Search for the cell housing the specified text and yield its (x, y) center coordinate. 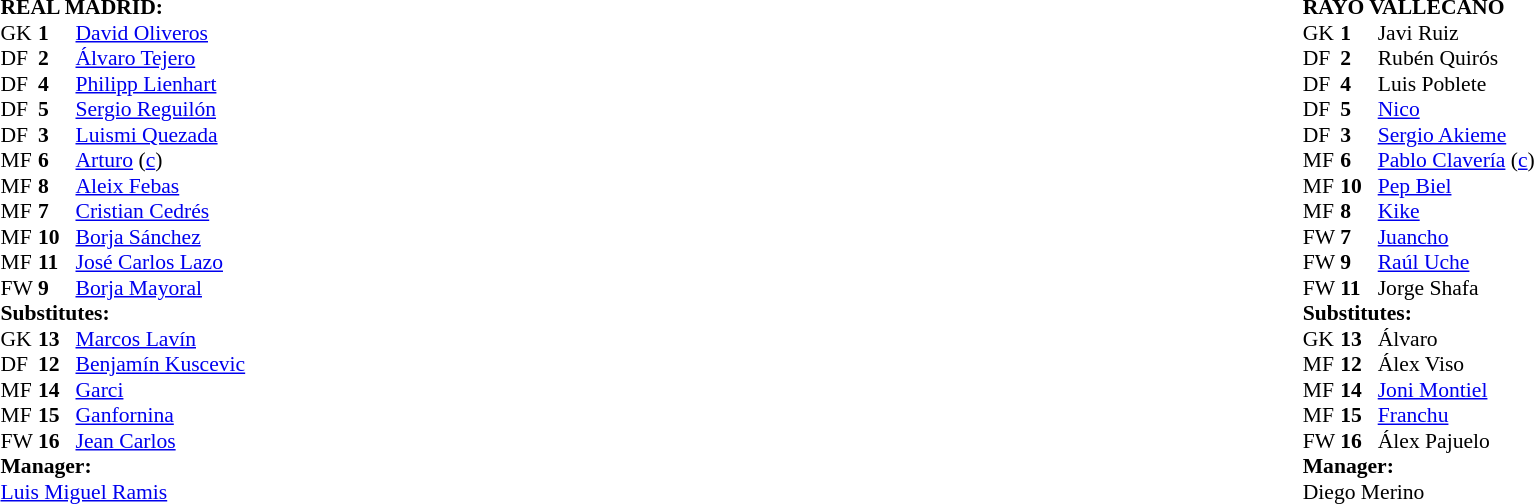
Philipp Lienhart (161, 84)
Jean Carlos (161, 441)
Borja Mayoral (161, 288)
Marcos Lavín (161, 339)
Arturo (c) (161, 161)
Álvaro Tejero (161, 59)
Substitutes: (122, 313)
David Oliveros (161, 33)
Ganfornina (161, 415)
Sergio Reguilón (161, 109)
Cristian Cedrés (161, 211)
Borja Sánchez (161, 237)
Garci (161, 390)
Benjamín Kuscevic (161, 365)
José Carlos Lazo (161, 263)
Luismi Quezada (161, 135)
Aleix Febas (161, 186)
